Detect which cell encompasses the target text, then output its [x, y] center coordinate. 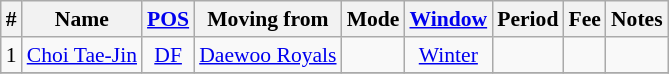
Name [82, 19]
Moving from [268, 19]
Daewoo Royals [268, 55]
Window [448, 19]
Fee [584, 19]
Winter [448, 55]
Notes [637, 19]
Choi Tae-Jin [82, 55]
# [12, 19]
Mode [374, 19]
Period [528, 19]
POS [168, 19]
DF [168, 55]
1 [12, 55]
